Locate the cell with the specified text and output its (X, Y) center coordinate. 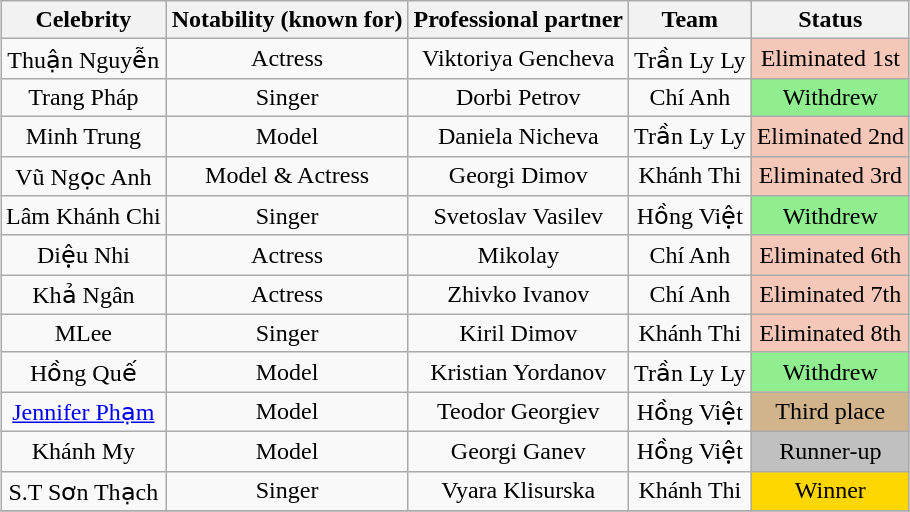
Minh Trung (84, 136)
Eliminated 8th (830, 333)
Khánh My (84, 451)
Zhivko Ivanov (518, 295)
Trang Pháp (84, 97)
S.T Sơn Thạch (84, 491)
Diệu Nhi (84, 255)
Daniela Nicheva (518, 136)
Eliminated 7th (830, 295)
Team (690, 20)
Hồng Quế (84, 372)
Thuận Nguyễn (84, 59)
Model & Actress (287, 176)
Vyara Klisurska (518, 491)
Lâm Khánh Chi (84, 216)
Winner (830, 491)
MLee (84, 333)
Georgi Dimov (518, 176)
Eliminated 3rd (830, 176)
Georgi Ganev (518, 451)
Status (830, 20)
Khả Ngân (84, 295)
Kristian Yordanov (518, 372)
Vũ Ngọc Anh (84, 176)
Jennifer Phạm (84, 412)
Eliminated 6th (830, 255)
Professional partner (518, 20)
Mikolay (518, 255)
Runner-up (830, 451)
Teodor Georgiev (518, 412)
Viktoriya Gencheva (518, 59)
Third place (830, 412)
Svetoslav Vasilev (518, 216)
Notability (known for) (287, 20)
Eliminated 1st (830, 59)
Celebrity (84, 20)
Eliminated 2nd (830, 136)
Dorbi Petrov (518, 97)
Kiril Dimov (518, 333)
